Capture the cell that displays the provided text and extract its (X, Y) central coordinate. 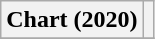
Chart (2020) (72, 20)
